Provide the (X, Y) coordinate of the cell's center where the given text is located.  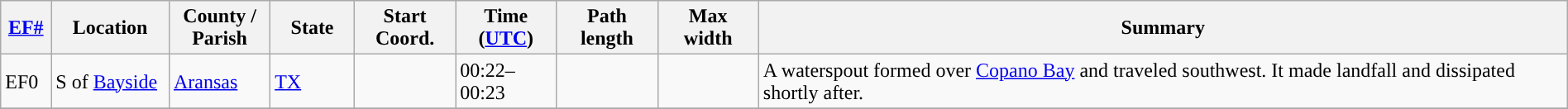
Location (111, 28)
Aransas (219, 81)
EF0 (26, 81)
00:22–00:23 (506, 81)
Start Coord. (404, 28)
County / Parish (219, 28)
Path length (607, 28)
S of Bayside (111, 81)
Summary (1163, 28)
EF# (26, 28)
A waterspout formed over Copano Bay and traveled southwest. It made landfall and dissipated shortly after. (1163, 81)
Time (UTC) (506, 28)
Max width (708, 28)
State (313, 28)
TX (313, 81)
